Scan for the cell matching the given text and deliver its [x, y] coordinate at center. 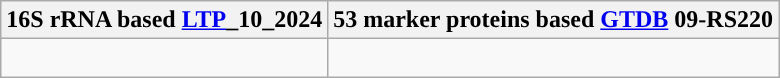
53 marker proteins based GTDB 09-RS220 [554, 20]
16S rRNA based LTP_10_2024 [164, 20]
